Return the (x, y) coordinate for the center point of the cell that contains the specified text.  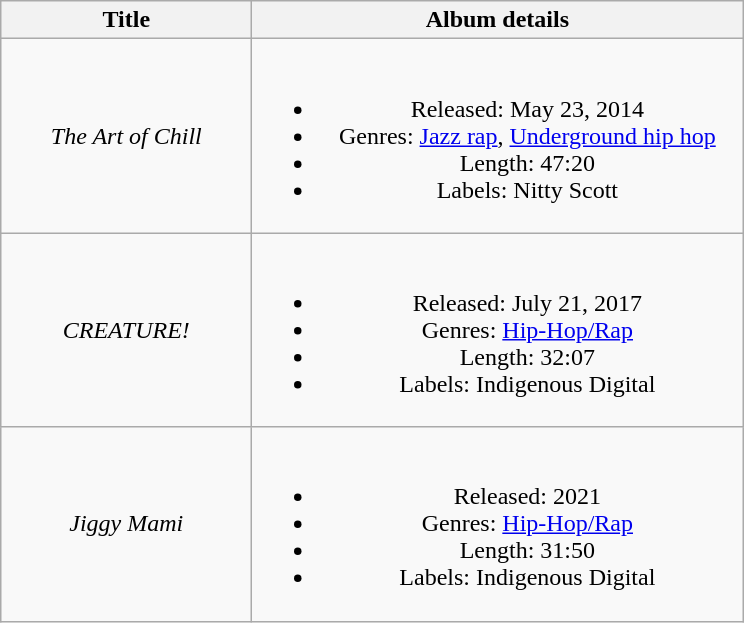
Released: July 21, 2017Genres: Hip-Hop/RapLength: 32:07Labels: Indigenous Digital (498, 330)
Jiggy Mami (126, 524)
Album details (498, 20)
The Art of Chill (126, 136)
CREATURE! (126, 330)
Title (126, 20)
Released: May 23, 2014Genres: Jazz rap, Underground hip hopLength: 47:20Labels: Nitty Scott (498, 136)
Released: 2021Genres: Hip-Hop/RapLength: 31:50Labels: Indigenous Digital (498, 524)
